Find where the given text appears and provide that cell's center as [X, Y] coordinate. 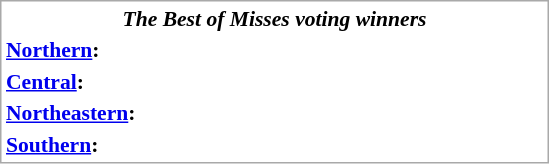
Northeastern: [80, 113]
Northern: [80, 50]
The Best of Misses voting winners [274, 18]
Central: [80, 82]
Southern: [80, 144]
